Search for the cell housing the specified text and yield its (x, y) center coordinate. 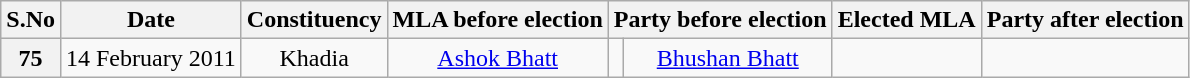
Elected MLA (906, 20)
MLA before election (498, 20)
Constituency (314, 20)
S.No (31, 20)
Date (150, 20)
Bhushan Bhatt (728, 58)
75 (31, 58)
Ashok Bhatt (498, 58)
14 February 2011 (150, 58)
Party after election (1085, 20)
Party before election (720, 20)
Khadia (314, 58)
